Search for the cell housing the specified text and yield its [X, Y] center coordinate. 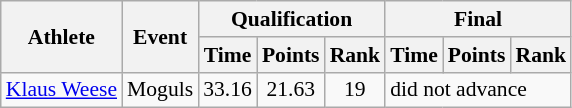
Moguls [160, 90]
Qualification [292, 19]
Event [160, 36]
Klaus Weese [62, 90]
Athlete [62, 36]
21.63 [291, 90]
did not advance [478, 90]
Final [478, 19]
19 [356, 90]
33.16 [228, 90]
